Search for the cell housing the specified text and yield its [x, y] center coordinate. 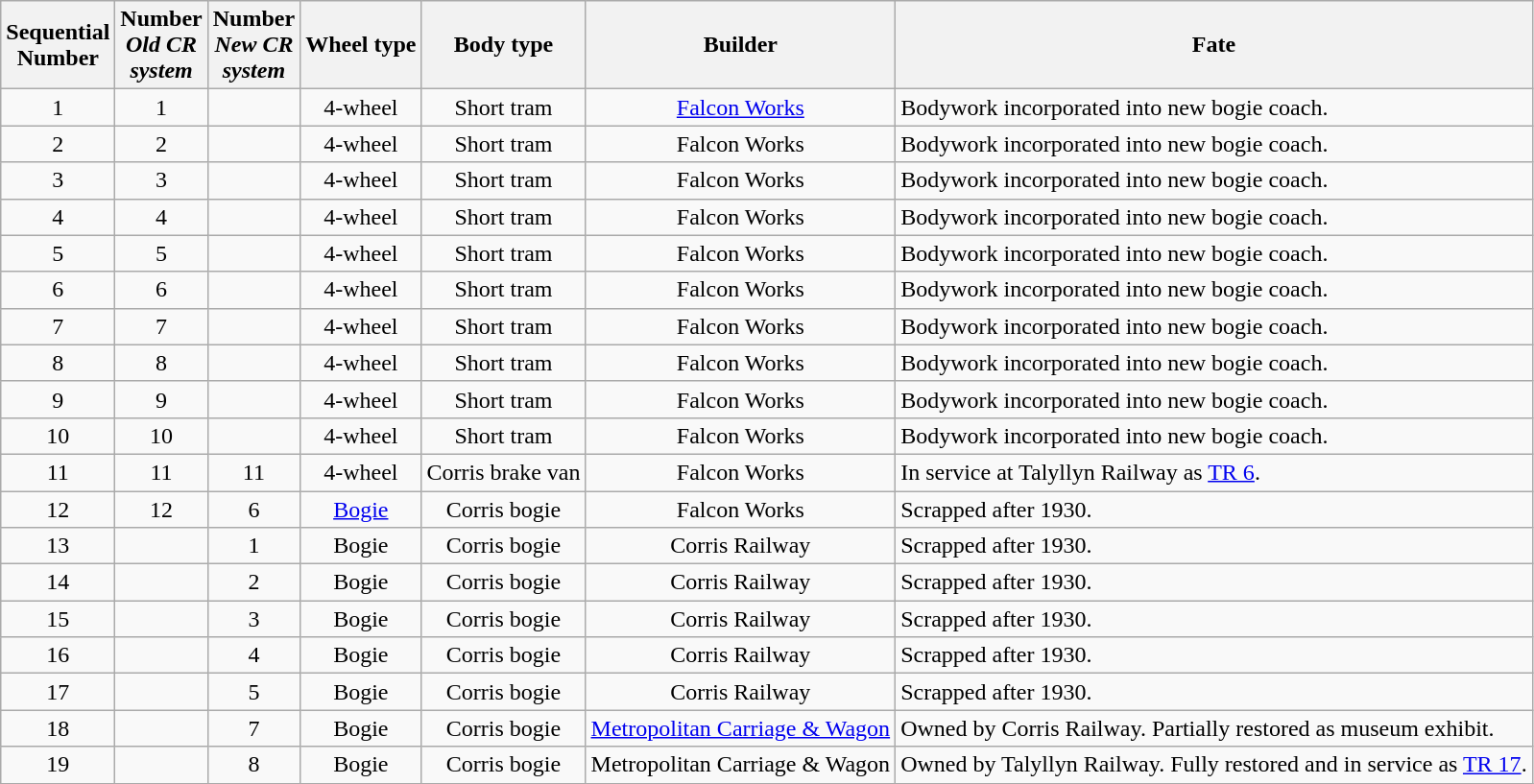
Builder [741, 45]
17 [58, 692]
SequentialNumber [58, 45]
16 [58, 655]
15 [58, 619]
NumberNew CRsystem [253, 45]
Owned by Talyllyn Railway. Fully restored and in service as TR 17. [1214, 765]
Fate [1214, 45]
Body type [503, 45]
Corris brake van [503, 472]
NumberOld CRsystem [161, 45]
In service at Talyllyn Railway as TR 6. [1214, 472]
Owned by Corris Railway. Partially restored as museum exhibit. [1214, 728]
18 [58, 728]
19 [58, 765]
13 [58, 546]
14 [58, 582]
Wheel type [361, 45]
